From the cell containing the given text, extract its center point as (x, y) coordinate. 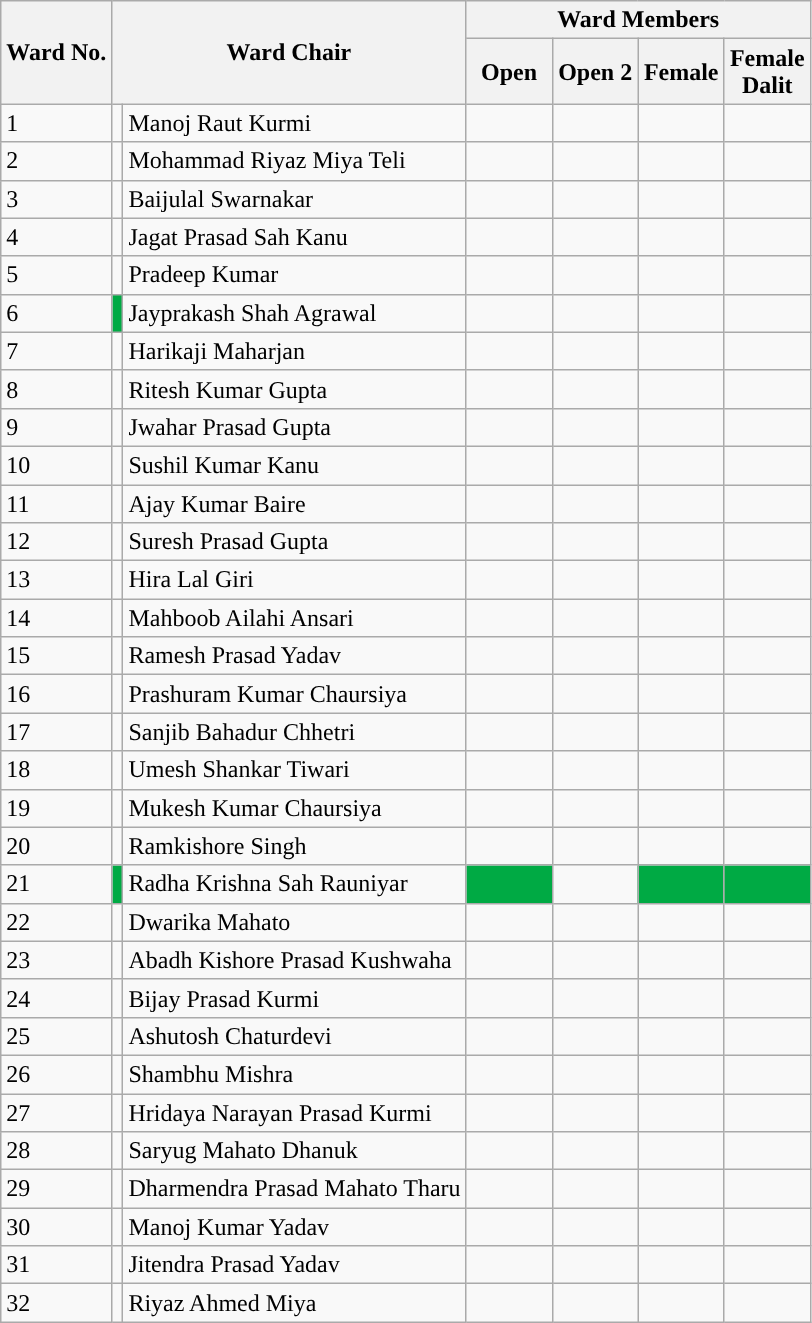
Ward No. (56, 52)
Ritesh Kumar Gupta (294, 389)
Dharmendra Prasad Mahato Tharu (294, 1189)
20 (56, 846)
13 (56, 580)
11 (56, 503)
Dwarika Mahato (294, 922)
21 (56, 884)
22 (56, 922)
23 (56, 960)
Ramesh Prasad Yadav (294, 656)
Prashuram Kumar Chaursiya (294, 694)
6 (56, 313)
Riyaz Ahmed Miya (294, 1303)
8 (56, 389)
14 (56, 618)
Abadh Kishore Prasad Kushwaha (294, 960)
Ashutosh Chaturdevi (294, 1036)
Open 2 (595, 72)
18 (56, 770)
1 (56, 123)
Sanjib Bahadur Chhetri (294, 732)
7 (56, 351)
Ward Members (638, 20)
Mohammad Riyaz Miya Teli (294, 161)
Shambhu Mishra (294, 1074)
Jwahar Prasad Gupta (294, 427)
27 (56, 1113)
12 (56, 542)
2 (56, 161)
25 (56, 1036)
Ajay Kumar Baire (294, 503)
Ramkishore Singh (294, 846)
Hridaya Narayan Prasad Kurmi (294, 1113)
24 (56, 998)
Mahboob Ailahi Ansari (294, 618)
Female (681, 72)
Ward Chair (289, 52)
26 (56, 1074)
17 (56, 732)
Manoj Raut Kurmi (294, 123)
Radha Krishna Sah Rauniyar (294, 884)
15 (56, 656)
Sushil Kumar Kanu (294, 465)
30 (56, 1227)
Harikaji Maharjan (294, 351)
Jayprakash Shah Agrawal (294, 313)
Manoj Kumar Yadav (294, 1227)
31 (56, 1265)
Jitendra Prasad Yadav (294, 1265)
3 (56, 199)
10 (56, 465)
Umesh Shankar Tiwari (294, 770)
Jagat Prasad Sah Kanu (294, 237)
Open (509, 72)
Bijay Prasad Kurmi (294, 998)
4 (56, 237)
28 (56, 1151)
32 (56, 1303)
16 (56, 694)
Pradeep Kumar (294, 275)
19 (56, 808)
Hira Lal Giri (294, 580)
Female Dalit (767, 72)
Baijulal Swarnakar (294, 199)
5 (56, 275)
Saryug Mahato Dhanuk (294, 1151)
Mukesh Kumar Chaursiya (294, 808)
9 (56, 427)
Suresh Prasad Gupta (294, 542)
29 (56, 1189)
